Find where the given text appears and provide that cell's center as (x, y) coordinate. 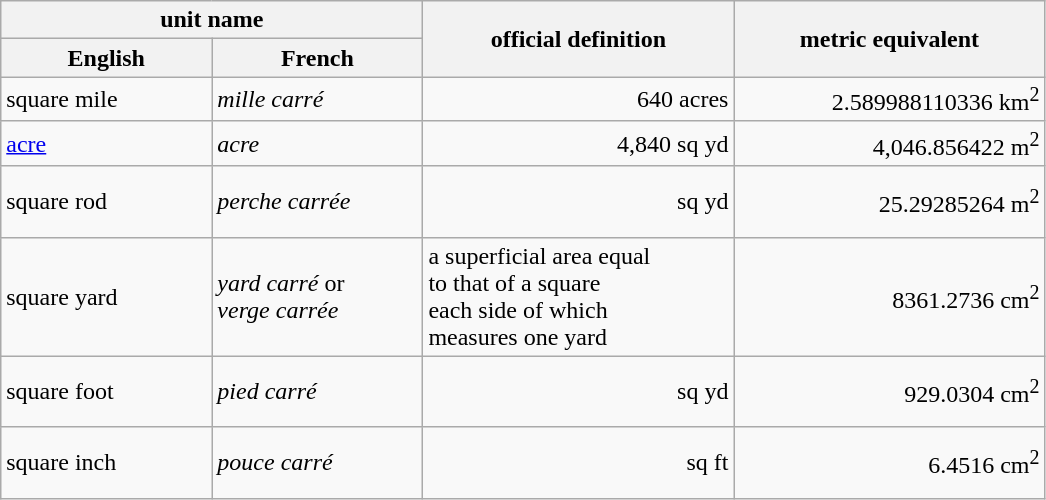
8361.2736 cm2 (890, 296)
4,840 sq yd (578, 144)
6.4516 cm2 (890, 462)
metric equivalent (890, 39)
640 acres (578, 100)
4,046.856422 m2 (890, 144)
2.589988110336 km2 (890, 100)
a superficial area equalto that of a squareeach side of whichmeasures one yard (578, 296)
English (106, 58)
square rod (106, 202)
sq ft (578, 462)
929.0304 cm2 (890, 392)
yard carré orverge carrée (318, 296)
French (318, 58)
square inch (106, 462)
mille carré (318, 100)
25.29285264 m2 (890, 202)
pied carré (318, 392)
square mile (106, 100)
perche carrée (318, 202)
square yard (106, 296)
unit name (212, 20)
square foot (106, 392)
official definition (578, 39)
pouce carré (318, 462)
